Search for the cell housing the specified text and yield its [X, Y] center coordinate. 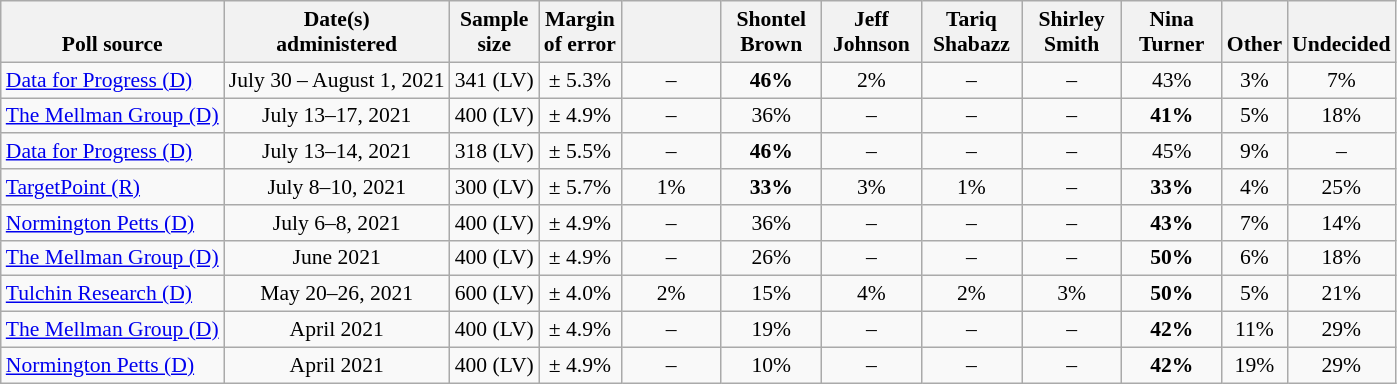
Samplesize [494, 32]
July 8–10, 2021 [337, 187]
ShirleySmith [1072, 32]
Tulchin Research (D) [112, 294]
10% [771, 365]
Poll source [112, 32]
600 (LV) [494, 294]
± 5.5% [580, 152]
Marginof error [580, 32]
41% [1172, 116]
11% [1254, 330]
July 13–17, 2021 [337, 116]
July 13–14, 2021 [337, 152]
6% [1254, 258]
June 2021 [337, 258]
26% [771, 258]
9% [1254, 152]
21% [1341, 294]
25% [1341, 187]
May 20–26, 2021 [337, 294]
TargetPoint (R) [112, 187]
Other [1254, 32]
TariqShabazz [971, 32]
15% [771, 294]
14% [1341, 223]
July 6–8, 2021 [337, 223]
ShontelBrown [771, 32]
± 5.7% [580, 187]
Undecided [1341, 32]
45% [1172, 152]
July 30 – August 1, 2021 [337, 80]
Date(s)administered [337, 32]
318 (LV) [494, 152]
300 (LV) [494, 187]
JeffJohnson [871, 32]
NinaTurner [1172, 32]
341 (LV) [494, 80]
± 4.0% [580, 294]
± 5.3% [580, 80]
